Output the (x, y) coordinate of the center of the cell containing the given text.  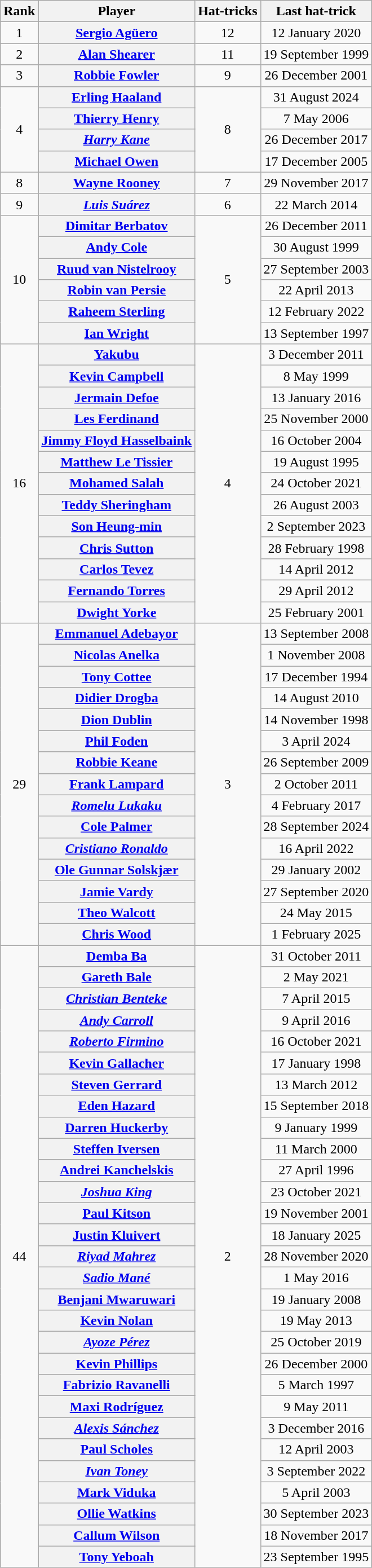
12 April 2003 (316, 1450)
Robin van Persie (117, 290)
27 September 2020 (316, 891)
Andy Carroll (117, 1020)
Hat-tricks (228, 11)
Didier Drogba (117, 698)
31 August 2024 (316, 97)
26 September 2009 (316, 763)
3 April 2024 (316, 741)
Paul Kitson (117, 1213)
Justin Kluivert (117, 1235)
30 August 1999 (316, 247)
26 December 2011 (316, 226)
Theo Walcott (117, 913)
Roberto Firmino (117, 1042)
16 October 2021 (316, 1042)
29 (19, 784)
Kevin Nolan (117, 1321)
Tony Yeboah (117, 1557)
Maxi Rodríguez (117, 1407)
Jamie Vardy (117, 891)
2 October 2011 (316, 784)
Wayne Rooney (117, 183)
7 May 2006 (316, 118)
26 December 2017 (316, 140)
Christian Benteke (117, 999)
8 May 1999 (316, 376)
Chris Wood (117, 934)
19 January 2008 (316, 1299)
Harry Kane (117, 140)
Gareth Bale (117, 977)
Kevin Phillips (117, 1364)
24 May 2015 (316, 913)
1 May 2016 (316, 1278)
Andrei Kanchelskis (117, 1170)
28 November 2020 (316, 1256)
3 December 2016 (316, 1428)
17 December 1994 (316, 677)
25 November 2000 (316, 419)
Cole Palmer (117, 827)
Jimmy Floyd Hasselbaink (117, 441)
Teddy Sheringham (117, 505)
Raheem Sterling (117, 312)
17 December 2005 (316, 161)
2 May 2021 (316, 977)
29 January 2002 (316, 870)
12 (228, 33)
Ruud van Nistelrooy (117, 269)
2 September 2023 (316, 526)
11 March 2000 (316, 1149)
12 January 2020 (316, 33)
Fernando Torres (117, 591)
27 September 2003 (316, 269)
Yakubu (117, 355)
16 (19, 484)
14 November 1998 (316, 720)
Nicolas Anelka (117, 655)
1 November 2008 (316, 655)
Benjani Mwaruwari (117, 1299)
31 October 2011 (316, 956)
30 September 2023 (316, 1514)
Fabrizio Ravanelli (117, 1385)
Darren Huckerby (117, 1127)
16 April 2022 (316, 848)
Phil Foden (117, 741)
26 December 2000 (316, 1364)
Kevin Campbell (117, 376)
Paul Scholes (117, 1450)
Callum Wilson (117, 1535)
Rank (19, 11)
Robbie Keane (117, 763)
28 September 2024 (316, 827)
Romelu Lukaku (117, 805)
19 September 1999 (316, 54)
Demba Ba (117, 956)
18 November 2017 (316, 1535)
19 November 2001 (316, 1213)
13 January 2016 (316, 398)
1 (19, 33)
22 April 2013 (316, 290)
Eden Hazard (117, 1106)
24 October 2021 (316, 483)
Alexis Sánchez (117, 1428)
22 March 2014 (316, 204)
27 April 1996 (316, 1170)
Dion Dublin (117, 720)
Mark Viduka (117, 1492)
Chris Sutton (117, 548)
Dwight Yorke (117, 612)
6 (228, 204)
Matthew Le Tissier (117, 462)
13 September 1997 (316, 333)
Mohamed Salah (117, 483)
Sadio Mané (117, 1278)
5 March 1997 (316, 1385)
9 January 1999 (316, 1127)
Cristiano Ronaldo (117, 848)
Player (117, 11)
Thierry Henry (117, 118)
Ole Gunnar Solskjær (117, 870)
3 September 2022 (316, 1471)
26 December 2001 (316, 76)
25 February 2001 (316, 612)
7 (228, 183)
5 April 2003 (316, 1492)
Carlos Tevez (117, 569)
Robbie Fowler (117, 76)
14 August 2010 (316, 698)
15 September 2018 (316, 1106)
28 February 1998 (316, 548)
Steffen Iversen (117, 1149)
18 January 2025 (316, 1235)
Son Heung-min (117, 526)
Ian Wright (117, 333)
17 January 1998 (316, 1063)
29 November 2017 (316, 183)
16 October 2004 (316, 441)
Joshua King (117, 1192)
25 October 2019 (316, 1342)
Alan Shearer (117, 54)
Emmanuel Adebayor (117, 634)
13 March 2012 (316, 1085)
Sergio Agüero (117, 33)
4 February 2017 (316, 805)
Ivan Toney (117, 1471)
Ollie Watkins (117, 1514)
Kevin Gallacher (117, 1063)
23 October 2021 (316, 1192)
10 (19, 279)
Erling Haaland (117, 97)
12 February 2022 (316, 312)
9 April 2016 (316, 1020)
Dimitar Berbatov (117, 226)
Tony Cottee (117, 677)
Riyad Mahrez (117, 1256)
Frank Lampard (117, 784)
11 (228, 54)
19 August 1995 (316, 462)
19 May 2013 (316, 1321)
3 December 2011 (316, 355)
1 February 2025 (316, 934)
13 September 2008 (316, 634)
5 (228, 279)
29 April 2012 (316, 591)
Luis Suárez (117, 204)
Andy Cole (117, 247)
23 September 1995 (316, 1557)
Michael Owen (117, 161)
26 August 2003 (316, 505)
14 April 2012 (316, 569)
Les Ferdinand (117, 419)
44 (19, 1257)
Ayoze Pérez (117, 1342)
9 May 2011 (316, 1407)
Steven Gerrard (117, 1085)
Last hat-trick (316, 11)
Jermain Defoe (117, 398)
7 April 2015 (316, 999)
